Determine the (X, Y) coordinate at the center of the cell enclosing the given text.  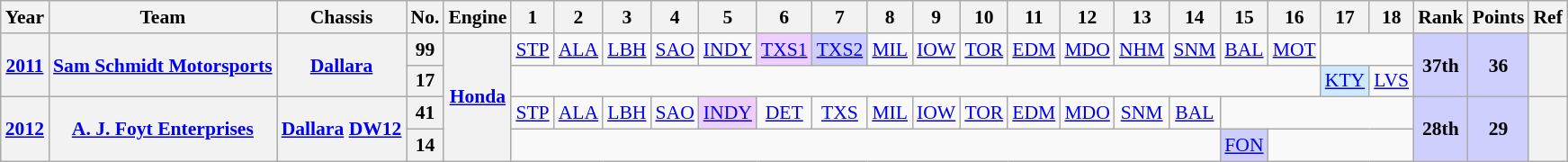
Engine (477, 17)
Ref (1547, 17)
99 (426, 49)
2011 (25, 65)
6 (784, 17)
Rank (1441, 17)
LVS (1391, 81)
16 (1295, 17)
No. (426, 17)
12 (1087, 17)
TXS1 (784, 49)
37th (1441, 65)
TXS2 (840, 49)
Dallara DW12 (342, 130)
TXS (840, 113)
11 (1034, 17)
41 (426, 113)
15 (1243, 17)
10 (984, 17)
4 (675, 17)
KTY (1345, 81)
1 (533, 17)
MOT (1295, 49)
Sam Schmidt Motorsports (163, 65)
Chassis (342, 17)
Team (163, 17)
Points (1499, 17)
2012 (25, 130)
36 (1499, 65)
7 (840, 17)
29 (1499, 130)
NHM (1142, 49)
FON (1243, 146)
13 (1142, 17)
18 (1391, 17)
Year (25, 17)
Honda (477, 97)
Dallara (342, 65)
8 (890, 17)
DET (784, 113)
3 (626, 17)
A. J. Foyt Enterprises (163, 130)
5 (728, 17)
9 (936, 17)
2 (578, 17)
28th (1441, 130)
